Detect which cell encompasses the target text, then output its (x, y) center coordinate. 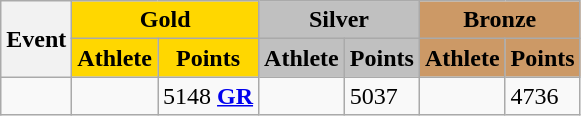
Bronze (500, 20)
Silver (340, 20)
4736 (542, 96)
Event (36, 39)
5148 GR (208, 96)
Gold (166, 20)
5037 (382, 96)
